Pinpoint the cell where the given text exists, returning its [X, Y] midpoint coordinate. 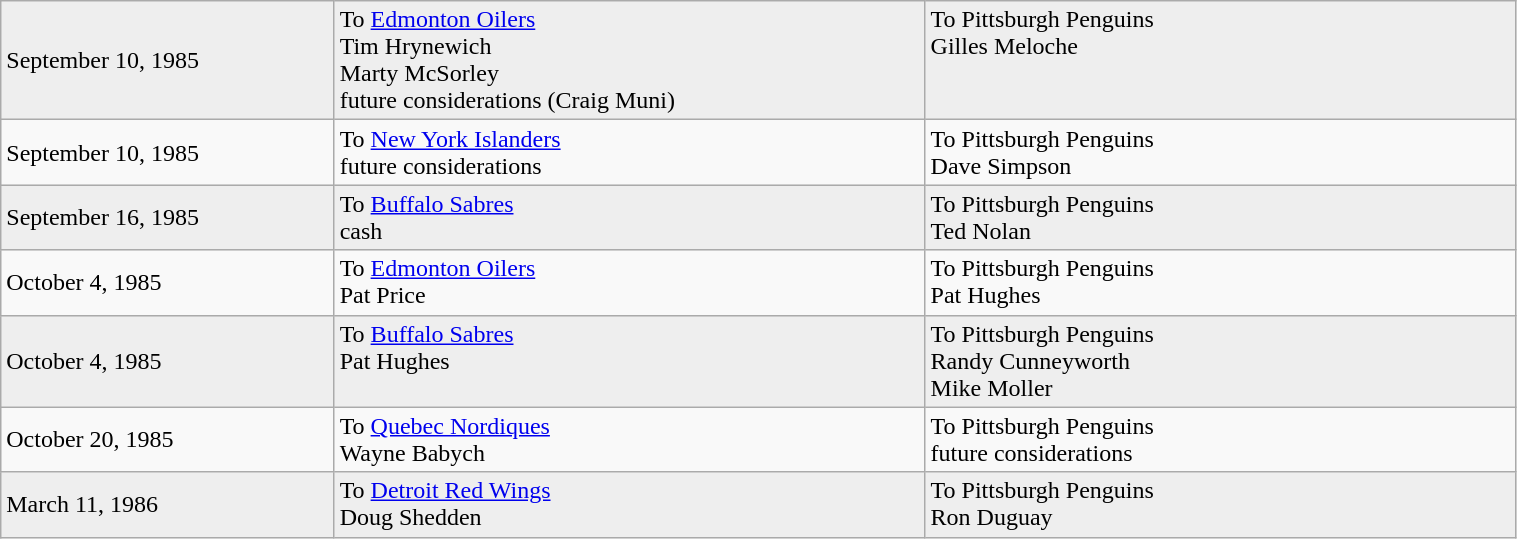
To Pittsburgh Penguinsfuture considerations [1220, 440]
To New York Islandersfuture considerations [630, 152]
To Pittsburgh PenguinsPat Hughes [1220, 282]
To Pittsburgh PenguinsRandy CunneyworthMike Moller [1220, 361]
To Edmonton OilersTim HrynewichMarty McSorleyfuture considerations (Craig Muni) [630, 60]
To Pittsburgh PenguinsTed Nolan [1220, 218]
To Edmonton OilersPat Price [630, 282]
October 20, 1985 [168, 440]
March 11, 1986 [168, 504]
To Buffalo Sabrescash [630, 218]
September 16, 1985 [168, 218]
To Pittsburgh PenguinsGilles Meloche [1220, 60]
To Detroit Red WingsDoug Shedden [630, 504]
To Pittsburgh PenguinsRon Duguay [1220, 504]
To Buffalo SabresPat Hughes [630, 361]
To Pittsburgh PenguinsDave Simpson [1220, 152]
To Quebec NordiquesWayne Babych [630, 440]
